Search for the cell housing the specified text and yield its (x, y) center coordinate. 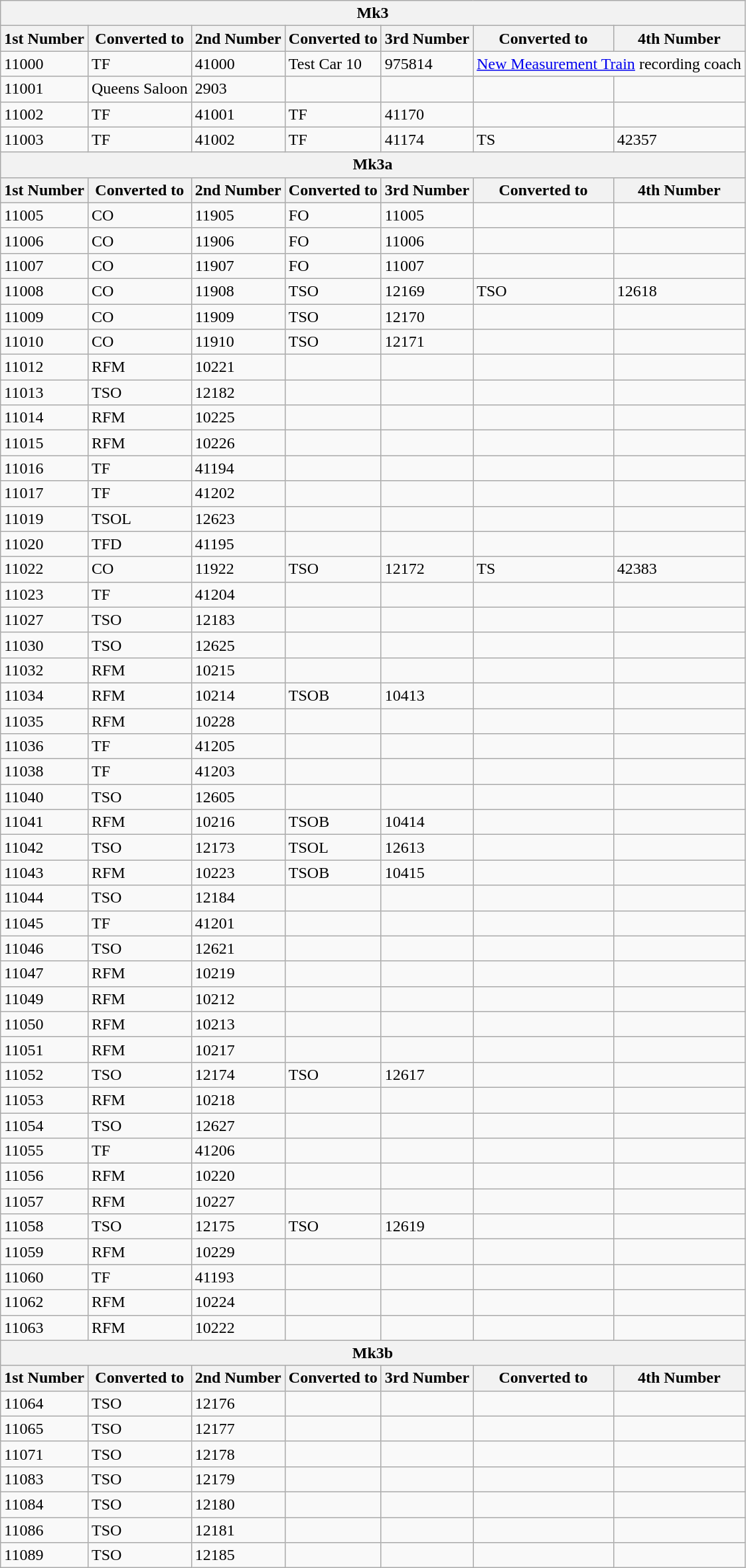
11016 (44, 468)
12182 (238, 392)
11071 (44, 1454)
11014 (44, 418)
12183 (238, 620)
41204 (238, 594)
11063 (44, 1328)
10224 (238, 1302)
41195 (238, 544)
11043 (44, 873)
41201 (238, 923)
11062 (44, 1302)
12181 (238, 1529)
42357 (679, 139)
41194 (238, 468)
12619 (427, 1227)
11012 (44, 367)
11003 (44, 139)
41002 (238, 139)
12621 (238, 948)
10229 (238, 1252)
11044 (44, 898)
11059 (44, 1252)
12613 (427, 847)
10215 (238, 670)
10220 (238, 1176)
12627 (238, 1126)
12180 (238, 1504)
11922 (238, 569)
11050 (44, 1024)
41205 (238, 746)
Mk3 (373, 13)
11058 (44, 1227)
12179 (238, 1479)
10217 (238, 1049)
11051 (44, 1049)
11002 (44, 114)
10213 (238, 1024)
11010 (44, 342)
41193 (238, 1277)
12177 (238, 1429)
12618 (679, 291)
10414 (427, 822)
12625 (238, 645)
11086 (44, 1529)
11905 (238, 215)
10221 (238, 367)
11083 (44, 1479)
11032 (44, 670)
Queens Saloon (139, 89)
10227 (238, 1201)
11045 (44, 923)
11030 (44, 645)
10214 (238, 695)
12617 (427, 1075)
11053 (44, 1100)
12174 (238, 1075)
10228 (238, 721)
11017 (44, 493)
11909 (238, 317)
11008 (44, 291)
11034 (44, 695)
12178 (238, 1454)
12169 (427, 291)
10413 (427, 695)
11040 (44, 797)
Mk3b (373, 1353)
12171 (427, 342)
11035 (44, 721)
11042 (44, 847)
11055 (44, 1151)
11015 (44, 443)
11009 (44, 317)
10219 (238, 974)
11057 (44, 1201)
10223 (238, 873)
11019 (44, 519)
10415 (427, 873)
12172 (427, 569)
11049 (44, 999)
41206 (238, 1151)
11046 (44, 948)
12170 (427, 317)
975814 (427, 64)
10226 (238, 443)
10216 (238, 822)
TFD (139, 544)
10212 (238, 999)
41000 (238, 64)
12173 (238, 847)
11907 (238, 266)
11023 (44, 594)
11054 (44, 1126)
11910 (238, 342)
41174 (427, 139)
11089 (44, 1555)
Mk3a (373, 165)
12175 (238, 1227)
41202 (238, 493)
12605 (238, 797)
11064 (44, 1403)
11022 (44, 569)
11065 (44, 1429)
11027 (44, 620)
11036 (44, 746)
12185 (238, 1555)
41001 (238, 114)
11060 (44, 1277)
41170 (427, 114)
10225 (238, 418)
12176 (238, 1403)
Test Car 10 (333, 64)
11908 (238, 291)
12623 (238, 519)
2903 (238, 89)
10218 (238, 1100)
11013 (44, 392)
11020 (44, 544)
11041 (44, 822)
41203 (238, 772)
11047 (44, 974)
11052 (44, 1075)
11056 (44, 1176)
11906 (238, 240)
42383 (679, 569)
10222 (238, 1328)
11001 (44, 89)
12184 (238, 898)
11038 (44, 772)
11084 (44, 1504)
New Measurement Train recording coach (609, 64)
11000 (44, 64)
